Capture the cell that displays the provided text and extract its [x, y] central coordinate. 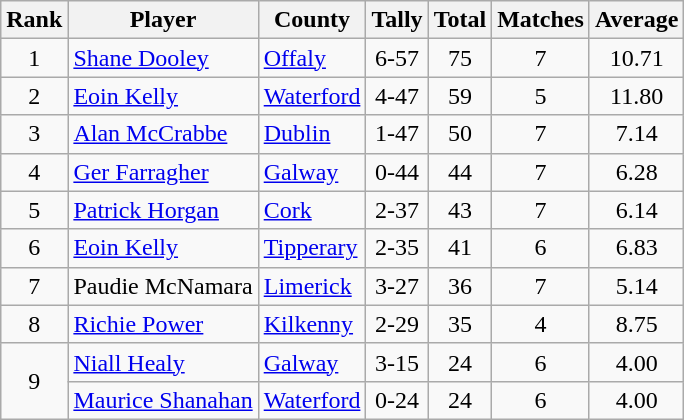
6-57 [397, 58]
6.28 [636, 172]
6.83 [636, 248]
Paudie McNamara [163, 286]
Total [460, 20]
Tipperary [312, 248]
5.14 [636, 286]
2 [34, 96]
4-47 [397, 96]
Player [163, 20]
Average [636, 20]
35 [460, 324]
59 [460, 96]
3 [34, 134]
Dublin [312, 134]
43 [460, 210]
2-29 [397, 324]
2-37 [397, 210]
Kilkenny [312, 324]
11.80 [636, 96]
6.14 [636, 210]
2-35 [397, 248]
1 [34, 58]
3-27 [397, 286]
10.71 [636, 58]
Shane Dooley [163, 58]
Niall Healy [163, 362]
Tally [397, 20]
41 [460, 248]
75 [460, 58]
County [312, 20]
Limerick [312, 286]
3-15 [397, 362]
Offaly [312, 58]
8 [34, 324]
44 [460, 172]
Patrick Horgan [163, 210]
7.14 [636, 134]
Alan McCrabbe [163, 134]
Matches [541, 20]
0-24 [397, 400]
50 [460, 134]
Richie Power [163, 324]
36 [460, 286]
0-44 [397, 172]
Ger Farragher [163, 172]
Rank [34, 20]
1-47 [397, 134]
Maurice Shanahan [163, 400]
9 [34, 381]
Cork [312, 210]
8.75 [636, 324]
